Determine the [X, Y] coordinate at the center of the cell enclosing the given text.  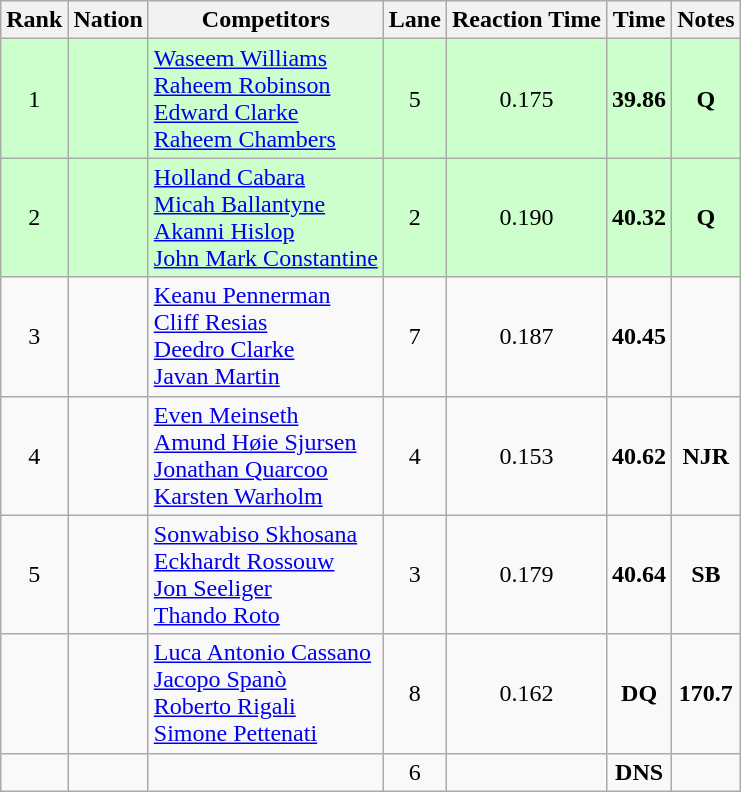
40.32 [640, 218]
0.175 [526, 98]
Lane [414, 20]
Even MeinsethAmund Høie SjursenJonathan QuarcooKarsten Warholm [266, 456]
6 [414, 772]
0.153 [526, 456]
DNS [640, 772]
NJR [706, 456]
DQ [640, 694]
Waseem WilliamsRaheem RobinsonEdward ClarkeRaheem Chambers [266, 98]
Competitors [266, 20]
0.179 [526, 574]
8 [414, 694]
40.62 [640, 456]
Nation [108, 20]
1 [34, 98]
Holland CabaraMicah BallantyneAkanni HislopJohn Mark Constantine [266, 218]
Luca Antonio CassanoJacopo SpanòRoberto RigaliSimone Pettenati [266, 694]
40.64 [640, 574]
39.86 [640, 98]
170.7 [706, 694]
0.162 [526, 694]
40.45 [640, 336]
Rank [34, 20]
7 [414, 336]
0.187 [526, 336]
Reaction Time [526, 20]
Sonwabiso SkhosanaEckhardt RossouwJon SeeligerThando Roto [266, 574]
Keanu PennermanCliff ResiasDeedro ClarkeJavan Martin [266, 336]
SB [706, 574]
Notes [706, 20]
Time [640, 20]
0.190 [526, 218]
